For the text-containing cell, return its midpoint in (x, y) coordinate format. 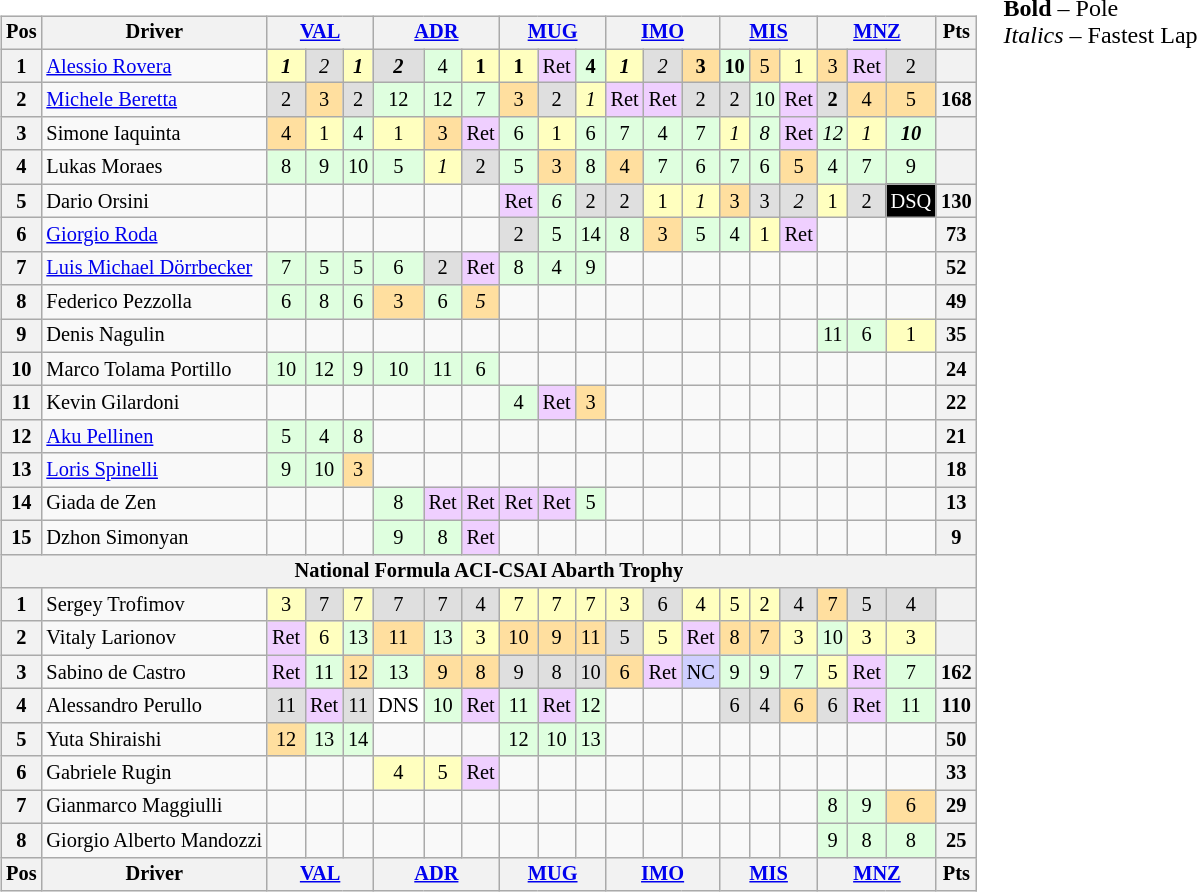
Dzhon Simonyan (154, 537)
73 (956, 235)
Denis Nagulin (154, 336)
Giorgio Roda (154, 235)
35 (956, 336)
Gabriele Rugin (154, 773)
50 (956, 739)
Federico Pezzolla (154, 302)
33 (956, 773)
21 (956, 437)
Loris Spinelli (154, 470)
Luis Michael Dörrbecker (154, 268)
Aku Pellinen (154, 437)
Michele Beretta (154, 100)
Giada de Zen (154, 504)
DNS (398, 706)
52 (956, 268)
25 (956, 840)
Kevin Gilardoni (154, 403)
Sabino de Castro (154, 672)
Lukas Moraes (154, 167)
162 (956, 672)
Alessio Rovera (154, 66)
18 (956, 470)
Yuta Shiraishi (154, 739)
Giorgio Alberto Mandozzi (154, 840)
DSQ (911, 201)
Gianmarco Maggiulli (154, 807)
24 (956, 369)
29 (956, 807)
15 (21, 537)
Vitaly Larionov (154, 638)
22 (956, 403)
168 (956, 100)
NC (701, 672)
130 (956, 201)
Simone Iaquinta (154, 134)
Alessandro Perullo (154, 706)
49 (956, 302)
Sergey Trofimov (154, 605)
National Formula ACI-CSAI Abarth Trophy (488, 571)
110 (956, 706)
Marco Tolama Portillo (154, 369)
Dario Orsini (154, 201)
